Scan for the cell matching the given text and deliver its (X, Y) coordinate at center. 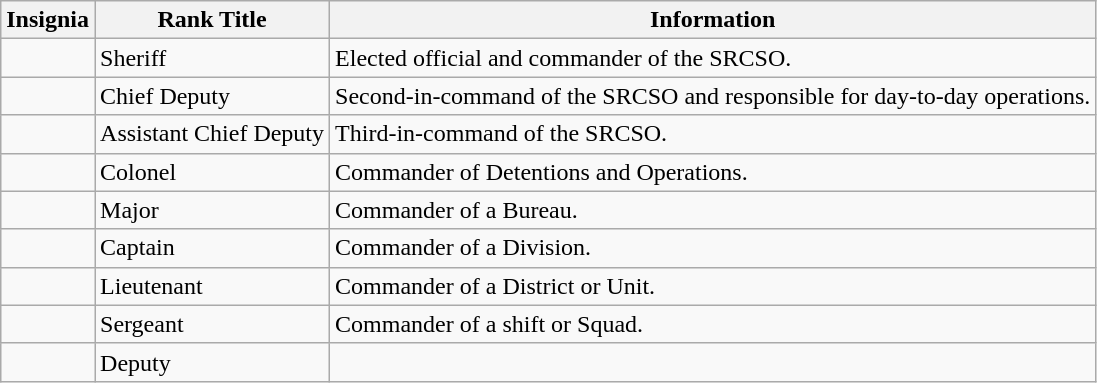
Sheriff (212, 58)
Rank Title (212, 20)
Commander of Detentions and Operations. (713, 172)
Lieutenant (212, 286)
Captain (212, 248)
Chief Deputy (212, 96)
Elected official and commander of the SRCSO. (713, 58)
Commander of a shift or Squad. (713, 324)
Deputy (212, 362)
Assistant Chief Deputy (212, 134)
Third-in-command of the SRCSO. (713, 134)
Commander of a District or Unit. (713, 286)
Insignia (48, 20)
Commander of a Division. (713, 248)
Colonel (212, 172)
Second-in-command of the SRCSO and responsible for day-to-day operations. (713, 96)
Information (713, 20)
Sergeant (212, 324)
Major (212, 210)
Commander of a Bureau. (713, 210)
